Output the [x, y] coordinate of the center of the cell containing the given text.  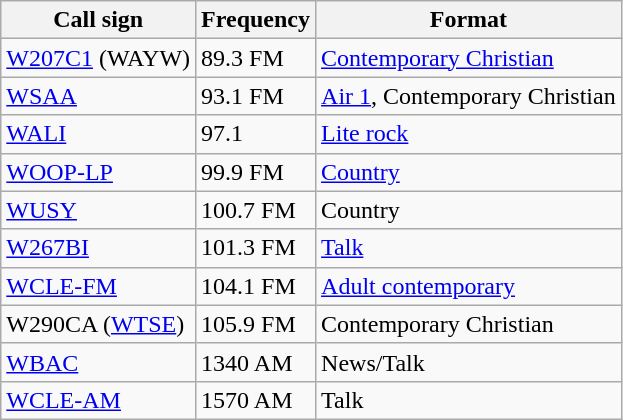
Frequency [256, 20]
WOOP-LP [98, 172]
89.3 FM [256, 58]
Format [469, 20]
Call sign [98, 20]
News/Talk [469, 362]
W207C1 (WAYW) [98, 58]
104.1 FM [256, 286]
93.1 FM [256, 96]
WCLE-AM [98, 400]
W267BI [98, 248]
Air 1, Contemporary Christian [469, 96]
99.9 FM [256, 172]
105.9 FM [256, 324]
100.7 FM [256, 210]
1340 AM [256, 362]
1570 AM [256, 400]
101.3 FM [256, 248]
WSAA [98, 96]
WCLE-FM [98, 286]
WBAC [98, 362]
Lite rock [469, 134]
W290CA (WTSE) [98, 324]
WUSY [98, 210]
97.1 [256, 134]
Adult contemporary [469, 286]
WALI [98, 134]
